Identify which cell holds the provided text, then report its [x, y] central coordinate. 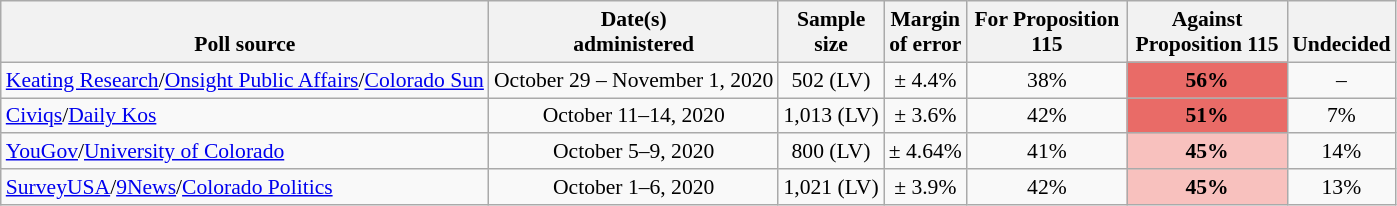
October 1–6, 2020 [634, 187]
13% [1341, 187]
October 5–9, 2020 [634, 152]
– [1341, 80]
Date(s)administered [634, 32]
± 4.64% [926, 152]
Marginof error [926, 32]
Against Proposition 115 [1207, 32]
± 4.4% [926, 80]
October 29 – November 1, 2020 [634, 80]
1,013 (LV) [830, 116]
± 3.9% [926, 187]
1,021 (LV) [830, 187]
For Proposition 115 [1047, 32]
38% [1047, 80]
14% [1341, 152]
SurveyUSA/9News/Colorado Politics [245, 187]
800 (LV) [830, 152]
7% [1341, 116]
51% [1207, 116]
Samplesize [830, 32]
Undecided [1341, 32]
Keating Research/Onsight Public Affairs/Colorado Sun [245, 80]
56% [1207, 80]
± 3.6% [926, 116]
YouGov/University of Colorado [245, 152]
502 (LV) [830, 80]
October 11–14, 2020 [634, 116]
41% [1047, 152]
Civiqs/Daily Kos [245, 116]
Poll source [245, 32]
